Identify which cell holds the provided text, then report its [x, y] central coordinate. 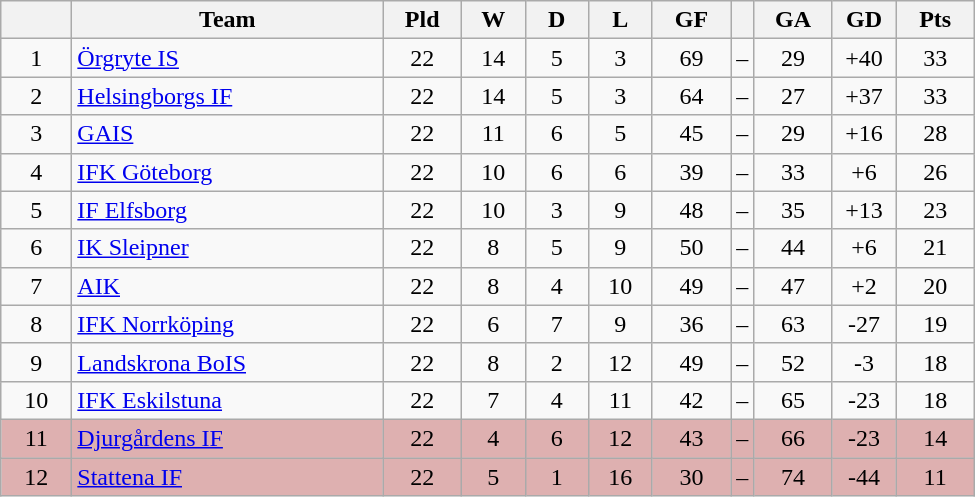
48 [692, 210]
50 [692, 248]
GAIS [228, 134]
23 [936, 210]
35 [794, 210]
20 [936, 286]
Team [228, 20]
Djurgårdens IF [228, 438]
47 [794, 286]
Helsingborgs IF [228, 96]
Pts [936, 20]
36 [692, 324]
65 [794, 400]
19 [936, 324]
-27 [864, 324]
42 [692, 400]
27 [794, 96]
43 [692, 438]
52 [794, 362]
26 [936, 172]
IFK Norrköping [228, 324]
-3 [864, 362]
D [557, 20]
+37 [864, 96]
16 [621, 477]
+13 [864, 210]
64 [692, 96]
74 [794, 477]
IK Sleipner [228, 248]
IFK Göteborg [228, 172]
GA [794, 20]
Landskrona BoIS [228, 362]
IFK Eskilstuna [228, 400]
GF [692, 20]
30 [692, 477]
44 [794, 248]
66 [794, 438]
39 [692, 172]
+16 [864, 134]
63 [794, 324]
45 [692, 134]
Örgryte IS [228, 58]
AIK [228, 286]
L [621, 20]
28 [936, 134]
+2 [864, 286]
-44 [864, 477]
GD [864, 20]
W [493, 20]
+40 [864, 58]
Stattena IF [228, 477]
21 [936, 248]
Pld [422, 20]
69 [692, 58]
IF Elfsborg [228, 210]
